Find where the given text appears and provide that cell's center as (X, Y) coordinate. 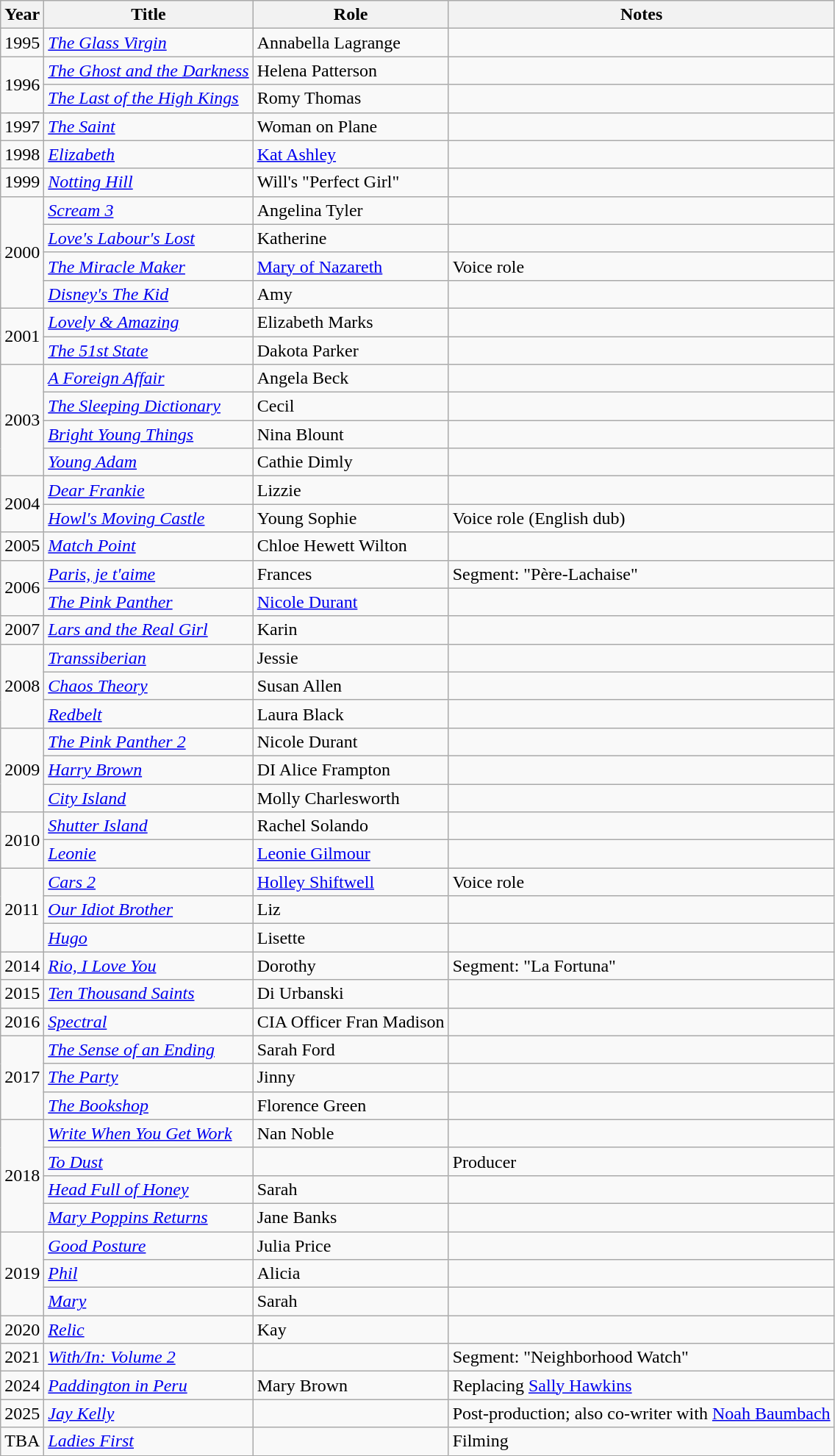
Post-production; also co-writer with Noah Baumbach (641, 1413)
Shutter Island (148, 826)
Our Idiot Brother (148, 910)
Elizabeth (148, 154)
2016 (22, 1022)
2008 (22, 686)
Lars and the Real Girl (148, 630)
2015 (22, 994)
The Last of the High Kings (148, 98)
Jay Kelly (148, 1413)
2007 (22, 630)
TBA (22, 1441)
Angela Beck (351, 379)
Title (148, 15)
1996 (22, 85)
Di Urbanski (351, 994)
Segment: "Père-Lachaise" (641, 574)
2000 (22, 252)
Filming (641, 1441)
Harry Brown (148, 770)
Love's Labour's Lost (148, 238)
Florence Green (351, 1105)
Disney's The Kid (148, 294)
Write When You Get Work (148, 1133)
Cathie Dimly (351, 462)
Rachel Solando (351, 826)
2017 (22, 1077)
Julia Price (351, 1246)
The Sleeping Dictionary (148, 406)
Liz (351, 910)
Paris, je t'aime (148, 574)
1997 (22, 126)
Relic (148, 1330)
The Party (148, 1077)
Karin (351, 630)
The Bookshop (148, 1105)
Laura Black (351, 714)
Mary of Nazareth (351, 266)
Transsiberian (148, 658)
Jessie (351, 658)
Paddington in Peru (148, 1385)
Ladies First (148, 1441)
Frances (351, 574)
The Ghost and the Darkness (148, 71)
The Saint (148, 126)
Kat Ashley (351, 154)
2020 (22, 1330)
Romy Thomas (351, 98)
Match Point (148, 546)
Leonie (148, 854)
Angelina Tyler (351, 210)
Dakota Parker (351, 351)
2019 (22, 1274)
Helena Patterson (351, 71)
Segment: "Neighborhood Watch" (641, 1358)
Role (351, 15)
Spectral (148, 1022)
2009 (22, 770)
Dear Frankie (148, 490)
To Dust (148, 1161)
The Sense of an Ending (148, 1050)
Dorothy (351, 966)
Holley Shiftwell (351, 882)
Mary Brown (351, 1385)
Chloe Hewett Wilton (351, 546)
Hugo (148, 938)
City Island (148, 797)
Scream 3 (148, 210)
Good Posture (148, 1246)
Rio, I Love You (148, 966)
The Miracle Maker (148, 266)
With/In: Volume 2 (148, 1358)
Year (22, 15)
Nina Blount (351, 434)
Woman on Plane (351, 126)
1999 (22, 182)
The 51st State (148, 351)
2005 (22, 546)
Bright Young Things (148, 434)
Annabella Lagrange (351, 43)
2004 (22, 504)
Replacing Sally Hawkins (641, 1385)
2011 (22, 910)
Redbelt (148, 714)
Segment: "La Fortuna" (641, 966)
Katherine (351, 238)
Producer (641, 1161)
Kay (351, 1330)
Mary Poppins Returns (148, 1217)
DI Alice Frampton (351, 770)
A Foreign Affair (148, 379)
Chaos Theory (148, 686)
Jinny (351, 1077)
Notting Hill (148, 182)
The Pink Panther 2 (148, 742)
Will's "Perfect Girl" (351, 182)
Elizabeth Marks (351, 322)
Cars 2 (148, 882)
Lizzie (351, 490)
1998 (22, 154)
Voice role (English dub) (641, 518)
The Glass Virgin (148, 43)
Young Sophie (351, 518)
2024 (22, 1385)
2014 (22, 966)
CIA Officer Fran Madison (351, 1022)
2006 (22, 588)
Molly Charlesworth (351, 797)
Lovely & Amazing (148, 322)
Susan Allen (351, 686)
2018 (22, 1175)
Lisette (351, 938)
Head Full of Honey (148, 1189)
Leonie Gilmour (351, 854)
Mary (148, 1302)
2021 (22, 1358)
Amy (351, 294)
Alicia (351, 1274)
Howl's Moving Castle (148, 518)
Ten Thousand Saints (148, 994)
Notes (641, 15)
2025 (22, 1413)
Phil (148, 1274)
Jane Banks (351, 1217)
The Pink Panther (148, 602)
Young Adam (148, 462)
2001 (22, 336)
Nan Noble (351, 1133)
Sarah Ford (351, 1050)
2010 (22, 840)
1995 (22, 43)
2003 (22, 420)
Cecil (351, 406)
